Scan for the cell matching the given text and deliver its [x, y] coordinate at center. 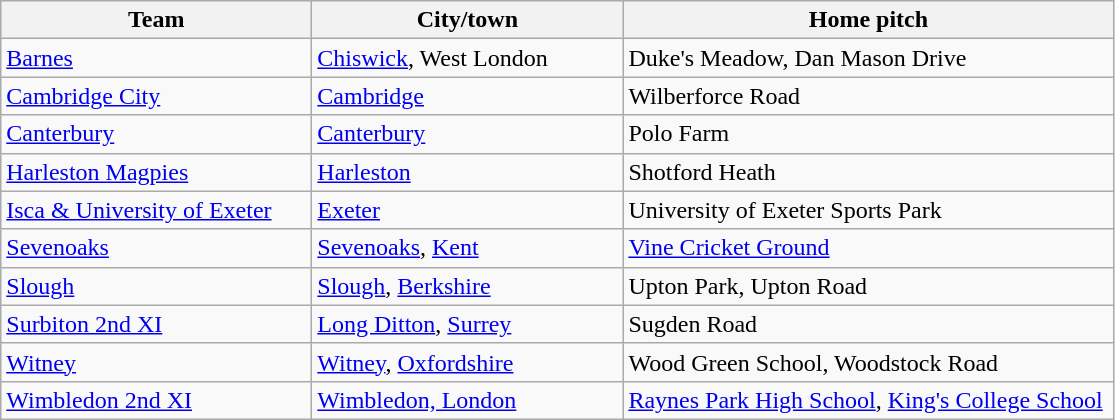
Upton Park, Upton Road [868, 286]
Wood Green School, Woodstock Road [868, 362]
Sugden Road [868, 324]
Slough, Berkshire [468, 286]
University of Exeter Sports Park [868, 210]
Long Ditton, Surrey [468, 324]
Home pitch [868, 20]
Witney, Oxfordshire [468, 362]
Slough [156, 286]
Raynes Park High School, King's College School [868, 400]
Isca & University of Exeter [156, 210]
Cambridge City [156, 96]
Sevenoaks, Kent [468, 248]
Barnes [156, 58]
Wimbledon 2nd XI [156, 400]
Sevenoaks [156, 248]
Harleston Magpies [156, 172]
Wilberforce Road [868, 96]
Wimbledon, London [468, 400]
Exeter [468, 210]
Witney [156, 362]
Team [156, 20]
Harleston [468, 172]
Cambridge [468, 96]
Polo Farm [868, 134]
Vine Cricket Ground [868, 248]
Chiswick, West London [468, 58]
Surbiton 2nd XI [156, 324]
Shotford Heath [868, 172]
City/town [468, 20]
Duke's Meadow, Dan Mason Drive [868, 58]
